For the text-containing cell, return its midpoint in [X, Y] coordinate format. 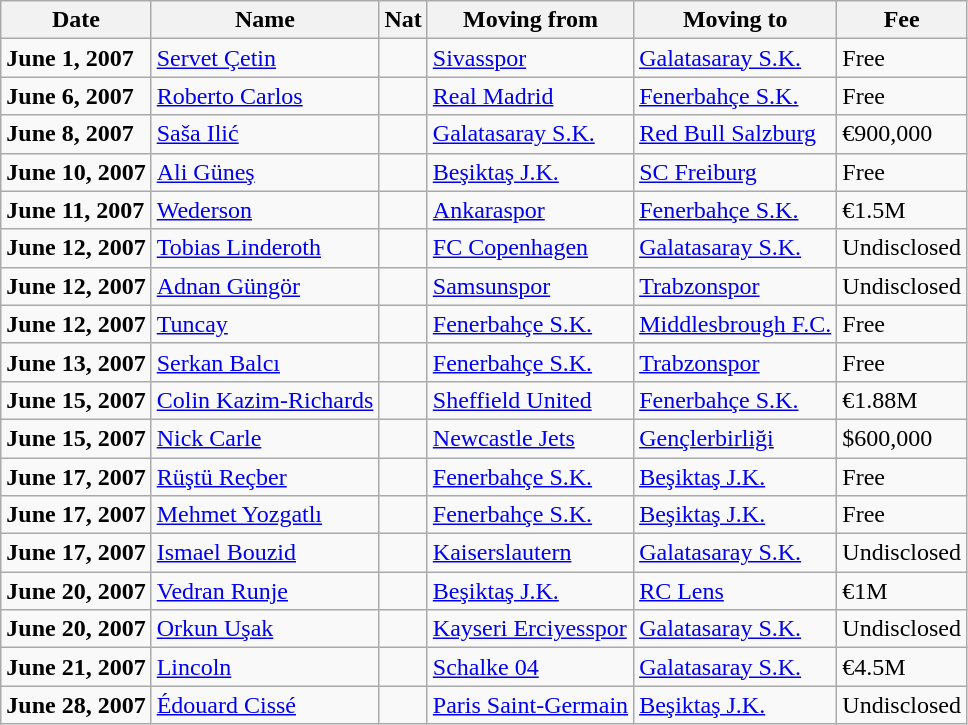
Adnan Güngör [265, 286]
Middlesbrough F.C. [736, 324]
Lincoln [265, 667]
Mehmet Yozgatlı [265, 515]
Saša Ilić [265, 134]
€1.5M [902, 210]
June 28, 2007 [76, 705]
€900,000 [902, 134]
Sivasspor [530, 58]
RC Lens [736, 591]
Nick Carle [265, 438]
Ali Güneş [265, 172]
Real Madrid [530, 96]
Samsunspor [530, 286]
Sheffield United [530, 400]
Name [265, 20]
Gençlerbirliği [736, 438]
Tuncay [265, 324]
Orkun Uşak [265, 629]
Date [76, 20]
Wederson [265, 210]
Fee [902, 20]
€4.5M [902, 667]
Roberto Carlos [265, 96]
Newcastle Jets [530, 438]
June 8, 2007 [76, 134]
Ismael Bouzid [265, 553]
€1M [902, 591]
FC Copenhagen [530, 248]
$600,000 [902, 438]
Rüştü Reçber [265, 477]
Moving to [736, 20]
Schalke 04 [530, 667]
June 13, 2007 [76, 362]
Colin Kazim-Richards [265, 400]
June 1, 2007 [76, 58]
SC Freiburg [736, 172]
Red Bull Salzburg [736, 134]
Moving from [530, 20]
Ankaraspor [530, 210]
Kaiserslautern [530, 553]
Tobias Linderoth [265, 248]
Paris Saint-Germain [530, 705]
€1.88M [902, 400]
Édouard Cissé [265, 705]
June 11, 2007 [76, 210]
June 10, 2007 [76, 172]
June 6, 2007 [76, 96]
Nat [403, 20]
June 21, 2007 [76, 667]
Servet Çetin [265, 58]
Vedran Runje [265, 591]
Kayseri Erciyesspor [530, 629]
Serkan Balcı [265, 362]
